Return the (x, y) coordinate for the center point of the cell that contains the specified text.  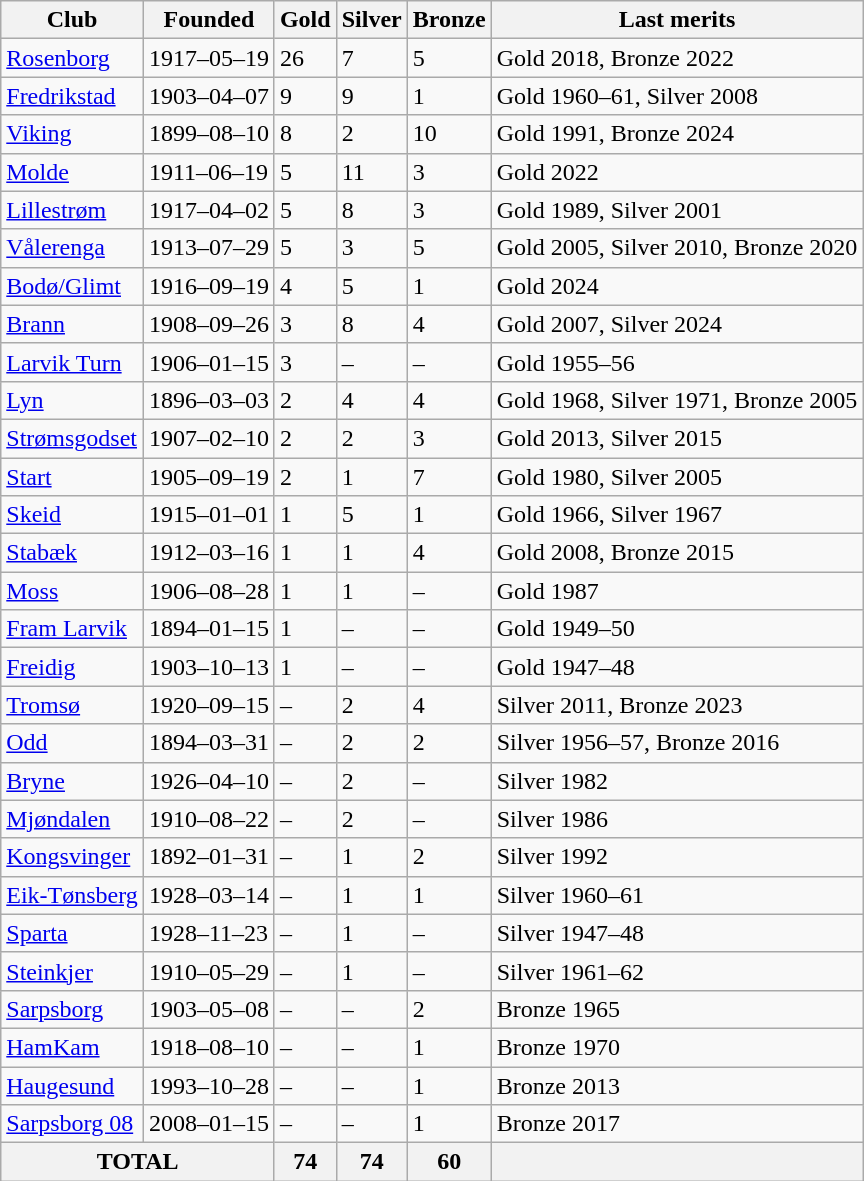
Fredrikstad (72, 96)
Last merits (677, 20)
Silver 2011, Bronze 2023 (677, 705)
Gold 2013, Silver 2015 (677, 438)
1916–09–19 (208, 286)
Gold 1991, Bronze 2024 (677, 134)
Gold 2005, Silver 2010, Bronze 2020 (677, 248)
1910–05–29 (208, 971)
1903–10–13 (208, 667)
Gold 1966, Silver 1967 (677, 515)
10 (449, 134)
1918–08–10 (208, 1047)
1892–01–31 (208, 857)
1928–11–23 (208, 933)
1906–08–28 (208, 591)
Bodø/Glimt (72, 286)
1894–03–31 (208, 743)
1907–02–10 (208, 438)
1928–03–14 (208, 895)
1917–05–19 (208, 58)
2008–01–15 (208, 1124)
1894–01–15 (208, 629)
1911–06–19 (208, 172)
Eik-Tønsberg (72, 895)
1903–04–07 (208, 96)
Kongsvinger (72, 857)
60 (449, 1162)
HamKam (72, 1047)
1905–09–19 (208, 477)
1993–10–28 (208, 1085)
Gold 2007, Silver 2024 (677, 324)
1908–09–26 (208, 324)
1896–03–03 (208, 400)
Strømsgodset (72, 438)
Gold 1989, Silver 2001 (677, 210)
Lyn (72, 400)
Tromsø (72, 705)
Gold 1960–61, Silver 2008 (677, 96)
Sarpsborg (72, 1009)
Gold 2018, Bronze 2022 (677, 58)
Silver 1960–61 (677, 895)
Skeid (72, 515)
TOTAL (138, 1162)
Lillestrøm (72, 210)
Sparta (72, 933)
Gold 1947–48 (677, 667)
Bronze 1970 (677, 1047)
Freidig (72, 667)
Bryne (72, 781)
Silver 1947–48 (677, 933)
Odd (72, 743)
Silver (372, 20)
Molde (72, 172)
Bronze 1965 (677, 1009)
Gold 1949–50 (677, 629)
Viking (72, 134)
Mjøndalen (72, 819)
Silver 1982 (677, 781)
Gold 2008, Bronze 2015 (677, 553)
Founded (208, 20)
1917–04–02 (208, 210)
Silver 1961–62 (677, 971)
Silver 1986 (677, 819)
1906–01–15 (208, 362)
Silver 1992 (677, 857)
Bronze 2013 (677, 1085)
Brann (72, 324)
1912–03–16 (208, 553)
Start (72, 477)
Gold 1955–56 (677, 362)
1903–05–08 (208, 1009)
Moss (72, 591)
Sarpsborg 08 (72, 1124)
Gold 1968, Silver 1971, Bronze 2005 (677, 400)
1920–09–15 (208, 705)
11 (372, 172)
1899–08–10 (208, 134)
Gold 1987 (677, 591)
Larvik Turn (72, 362)
Fram Larvik (72, 629)
Bronze (449, 20)
Silver 1956–57, Bronze 2016 (677, 743)
Steinkjer (72, 971)
Gold (305, 20)
Vålerenga (72, 248)
1913–07–29 (208, 248)
Bronze 2017 (677, 1124)
Gold 1980, Silver 2005 (677, 477)
1915–01–01 (208, 515)
Gold 2024 (677, 286)
26 (305, 58)
1910–08–22 (208, 819)
Club (72, 20)
Rosenborg (72, 58)
Stabæk (72, 553)
Gold 2022 (677, 172)
1926–04–10 (208, 781)
Haugesund (72, 1085)
